From the cell containing the given text, extract its center point as (X, Y) coordinate. 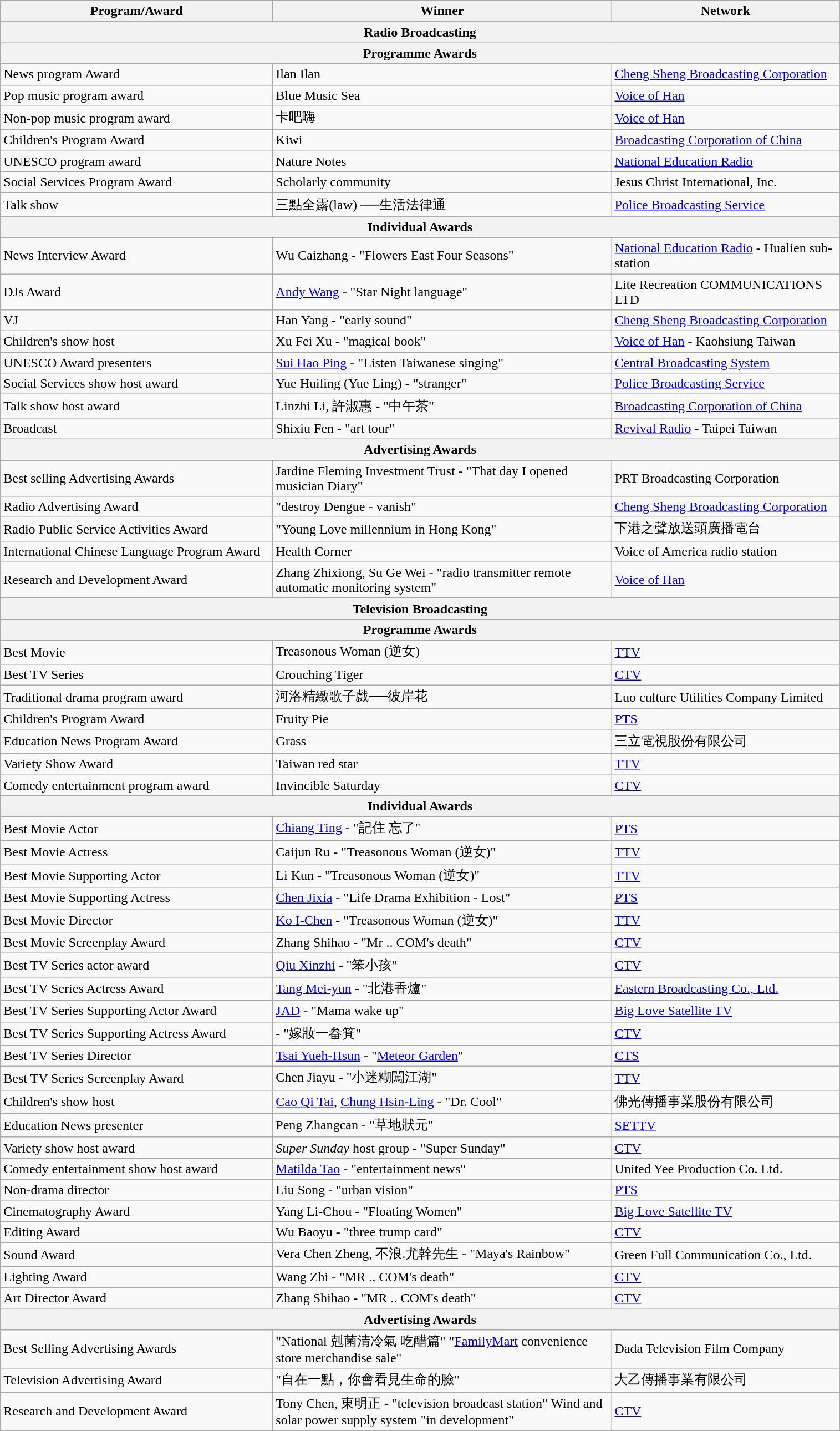
Treasonous Woman (逆女) (442, 652)
Green Full Communication Co., Ltd. (725, 1255)
Health Corner (442, 551)
Nature Notes (442, 161)
Xu Fei Xu - "magical book" (442, 342)
PRT Broadcasting Corporation (725, 478)
河洛精緻歌子戲──彼岸花 (442, 697)
Best Selling Advertising Awards (136, 1349)
Best Movie Supporting Actress (136, 898)
Radio Broadcasting (420, 32)
Traditional drama program award (136, 697)
"destroy Dengue - vanish" (442, 507)
UNESCO program award (136, 161)
Best Movie Supporting Actor (136, 876)
Voice of Han - Kaohsiung Taiwan (725, 342)
佛光傳播事業股份有限公司 (725, 1102)
Social Services Program Award (136, 182)
Vera Chen Zheng, 不浪.尤幹先生 - "Maya's Rainbow" (442, 1255)
Variety Show Award (136, 764)
Linzhi Li, 許淑惠 - "中午茶" (442, 406)
"自在一點，你會看見生命的臉" (442, 1380)
Lighting Award (136, 1277)
International Chinese Language Program Award (136, 551)
Best TV Series actor award (136, 965)
News program Award (136, 74)
Comedy entertainment program award (136, 785)
Best TV Series Supporting Actress Award (136, 1034)
Non-pop music program award (136, 118)
CTS (725, 1056)
Wang Zhi - "MR .. COM's death" (442, 1277)
Sui Hao Ping - "Listen Taiwanese singing" (442, 363)
Tang Mei-yun - "北港香爐" (442, 988)
Best Movie (136, 652)
下港之聲放送頭廣播電台 (725, 529)
Qiu Xinzhi - "笨小孩" (442, 965)
三立電視股份有限公司 (725, 742)
Winner (442, 11)
News Interview Award (136, 255)
Yue Huiling (Yue Ling) - "stranger" (442, 384)
JAD - "Mama wake up" (442, 1011)
Chiang Ting - "記住 忘了" (442, 829)
Zhang Shihao - "Mr .. COM's death" (442, 943)
Best TV Series Supporting Actor Award (136, 1011)
Social Services show host award (136, 384)
Best TV Series (136, 674)
卡吧嗨 (442, 118)
Revival Radio - Taipei Taiwan (725, 428)
Taiwan red star (442, 764)
Program/Award (136, 11)
Andy Wang - "Star Night language" (442, 292)
DJs Award (136, 292)
Talk show host award (136, 406)
Wu Caizhang - "Flowers East Four Seasons" (442, 255)
Invincible Saturday (442, 785)
大乙傳播事業有限公司 (725, 1380)
Chen Jiayu - "小迷糊闖江湖" (442, 1078)
Central Broadcasting System (725, 363)
Comedy entertainment show host award (136, 1169)
Liu Song - "urban vision" (442, 1190)
Super Sunday host group - "Super Sunday" (442, 1148)
Ko I-Chen - "Treasonous Woman (逆女)" (442, 921)
Eastern Broadcasting Co., Ltd. (725, 988)
National Education Radio - Hualien sub-station (725, 255)
Talk show (136, 205)
Radio Advertising Award (136, 507)
Scholarly community (442, 182)
Art Director Award (136, 1298)
Tony Chen, 東明正 - "television broadcast station" Wind and solar power supply system "in development" (442, 1412)
Education News presenter (136, 1126)
Editing Award (136, 1232)
Blue Music Sea (442, 95)
Kiwi (442, 140)
United Yee Production Co. Ltd. (725, 1169)
Television Broadcasting (420, 608)
Voice of America radio station (725, 551)
Best Movie Actress (136, 852)
Best Movie Director (136, 921)
VJ (136, 321)
- "嫁妝一畚箕" (442, 1034)
Television Advertising Award (136, 1380)
Best TV Series Director (136, 1056)
Dada Television Film Company (725, 1349)
Ilan Ilan (442, 74)
Peng Zhangcan - "草地狀元" (442, 1126)
Han Yang - "early sound" (442, 321)
Grass (442, 742)
Chen Jixia - "Life Drama Exhibition - Lost" (442, 898)
SETTV (725, 1126)
Jesus Christ International, Inc. (725, 182)
"National 剋菌清冷氣 吃醋篇" "FamilyMart convenience store merchandise sale" (442, 1349)
Shixiu Fen - "art tour" (442, 428)
Caijun Ru - "Treasonous Woman (逆女)" (442, 852)
Tsai Yueh-Hsun - "Meteor Garden" (442, 1056)
"Young Love millennium in Hong Kong" (442, 529)
Crouching Tiger (442, 674)
Non-drama director (136, 1190)
Zhang Shihao - "MR .. COM's death" (442, 1298)
UNESCO Award presenters (136, 363)
Best TV Series Screenplay Award (136, 1078)
Zhang Zhixiong, Su Ge Wei - "radio transmitter remote automatic monitoring system" (442, 580)
Radio Public Service Activities Award (136, 529)
Jardine Fleming Investment Trust - "That day I opened musician Diary" (442, 478)
三點全露(law) ──生活法律通 (442, 205)
Cao Qi Tai, Chung Hsin-Ling - "Dr. Cool" (442, 1102)
Network (725, 11)
Best selling Advertising Awards (136, 478)
Cinematography Award (136, 1211)
Wu Baoyu - "three trump card" (442, 1232)
Education News Program Award (136, 742)
Variety show host award (136, 1148)
Li Kun - "Treasonous Woman (逆女)" (442, 876)
Yang Li-Chou - "Floating Women" (442, 1211)
Pop music program award (136, 95)
Sound Award (136, 1255)
Best Movie Actor (136, 829)
Best TV Series Actress Award (136, 988)
Fruity Pie (442, 719)
Lite Recreation COMMUNICATIONS LTD (725, 292)
Best Movie Screenplay Award (136, 943)
National Education Radio (725, 161)
Luo culture Utilities Company Limited (725, 697)
Broadcast (136, 428)
Matilda Tao - "entertainment news" (442, 1169)
